Extract the [X, Y] coordinate from the center of the cell holding the provided text.  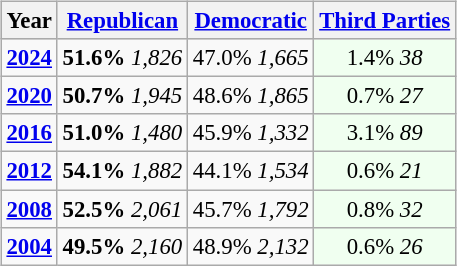
0.6% 21 [385, 171]
Year [29, 21]
2020 [29, 96]
48.9% 2,132 [250, 246]
0.8% 32 [385, 209]
51.6% 1,826 [122, 58]
Third Parties [385, 21]
0.6% 26 [385, 246]
45.9% 1,332 [250, 133]
54.1% 1,882 [122, 171]
3.1% 89 [385, 133]
47.0% 1,665 [250, 58]
2004 [29, 246]
50.7% 1,945 [122, 96]
1.4% 38 [385, 58]
0.7% 27 [385, 96]
49.5% 2,160 [122, 246]
Republican [122, 21]
45.7% 1,792 [250, 209]
48.6% 1,865 [250, 96]
52.5% 2,061 [122, 209]
51.0% 1,480 [122, 133]
2016 [29, 133]
Democratic [250, 21]
2008 [29, 209]
2024 [29, 58]
2012 [29, 171]
44.1% 1,534 [250, 171]
